Extract the (X, Y) coordinate from the center of the cell holding the provided text.  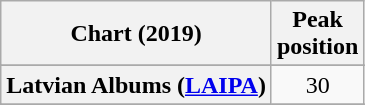
Latvian Albums (LAIPA) (136, 85)
Chart (2019) (136, 34)
Peakposition (317, 34)
30 (317, 85)
